Output the [X, Y] coordinate of the center of the cell containing the given text.  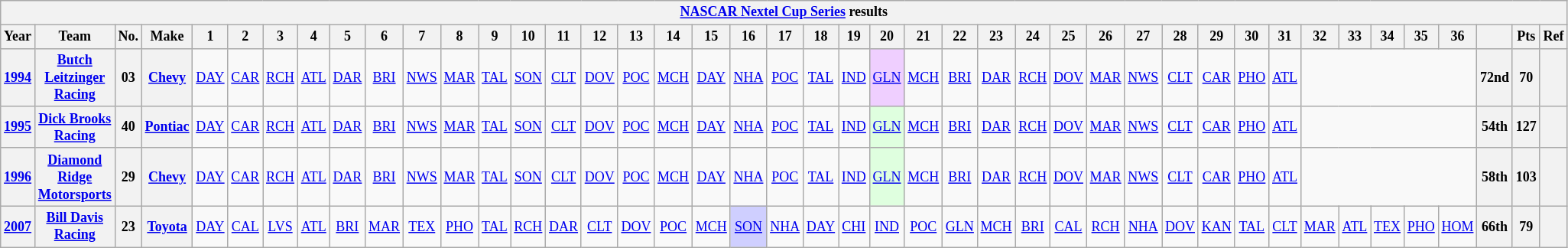
Pontiac [167, 127]
8 [459, 37]
28 [1180, 37]
35 [1420, 37]
26 [1105, 37]
16 [748, 37]
9 [495, 37]
20 [887, 37]
1996 [18, 177]
Dick Brooks Racing [75, 127]
Make [167, 37]
13 [636, 37]
15 [711, 37]
32 [1320, 37]
6 [385, 37]
1994 [18, 77]
11 [564, 37]
4 [313, 37]
103 [1526, 177]
1995 [18, 127]
HOM [1457, 227]
14 [674, 37]
03 [128, 77]
3 [281, 37]
10 [528, 37]
36 [1457, 37]
22 [960, 37]
Toyota [167, 227]
5 [347, 37]
58th [1495, 177]
Pts [1526, 37]
7 [422, 37]
70 [1526, 77]
18 [820, 37]
30 [1252, 37]
21 [924, 37]
LVS [281, 227]
34 [1388, 37]
79 [1526, 227]
No. [128, 37]
27 [1144, 37]
CHI [853, 227]
17 [785, 37]
25 [1069, 37]
Year [18, 37]
NASCAR Nextel Cup Series results [784, 12]
31 [1285, 37]
127 [1526, 127]
Bill Davis Racing [75, 227]
19 [853, 37]
Diamond Ridge Motorsports [75, 177]
Team [75, 37]
Butch Leitzinger Racing [75, 77]
12 [599, 37]
72nd [1495, 77]
24 [1033, 37]
2007 [18, 227]
Ref [1553, 37]
54th [1495, 127]
2 [245, 37]
40 [128, 127]
KAN [1216, 227]
33 [1355, 37]
66th [1495, 227]
1 [210, 37]
